Detect which cell encompasses the target text, then output its [X, Y] center coordinate. 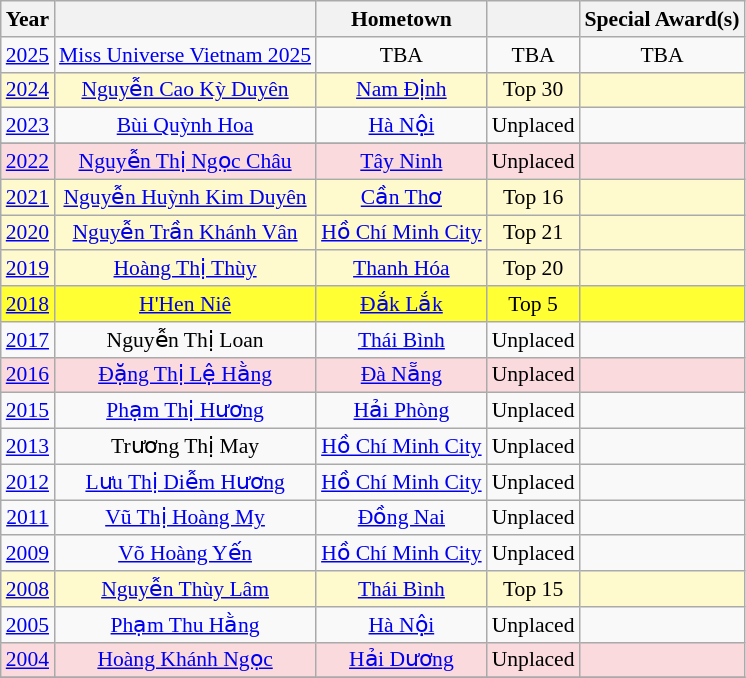
2020 [28, 233]
2005 [28, 625]
Hometown [402, 19]
Đặng Thị Lệ Hằng [185, 375]
Đà Nẵng [402, 375]
Top 20 [534, 269]
Thanh Hóa [402, 269]
Nam Định [402, 90]
Phạm Thị Hương [185, 411]
Trương Thị May [185, 447]
Nguyễn Thị Loan [185, 340]
2013 [28, 447]
2024 [28, 90]
Vũ Thị Hoàng My [185, 518]
Top 21 [534, 233]
2016 [28, 375]
Nguyễn Thùy Lâm [185, 589]
Đồng Nai [402, 518]
2004 [28, 660]
Year [28, 19]
2023 [28, 126]
Nguyễn Thị Ngọc Châu [185, 162]
Đắk Lắk [402, 304]
Hoàng Thị Thùy [185, 269]
Cần Thơ [402, 197]
Special Award(s) [662, 19]
Nguyễn Trần Khánh Vân [185, 233]
Top 15 [534, 589]
Top 30 [534, 90]
Bùi Quỳnh Hoa [185, 126]
Nguyễn Cao Kỳ Duyên [185, 90]
Top 16 [534, 197]
Nguyễn Huỳnh Kim Duyên [185, 197]
Hải Phòng [402, 411]
Miss Universe Vietnam 2025 [185, 55]
2012 [28, 482]
Võ Hoàng Yến [185, 554]
2017 [28, 340]
Phạm Thu Hằng [185, 625]
2008 [28, 589]
2021 [28, 197]
H'Hen Niê [185, 304]
Tây Ninh [402, 162]
Hải Dương [402, 660]
2025 [28, 55]
2009 [28, 554]
Lưu Thị Diễm Hương [185, 482]
Top 5 [534, 304]
2011 [28, 518]
2019 [28, 269]
Hoàng Khánh Ngọc [185, 660]
2018 [28, 304]
2022 [28, 162]
2015 [28, 411]
